Pinpoint the cell where the given text exists, returning its [X, Y] midpoint coordinate. 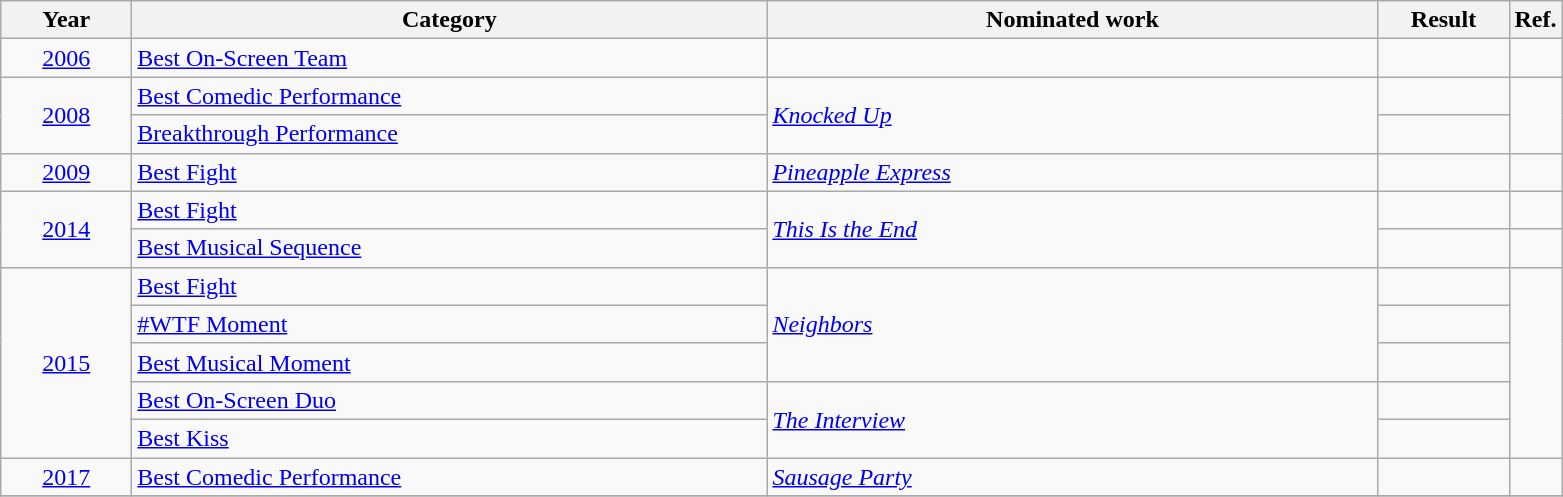
Best On-Screen Duo [450, 400]
2009 [66, 172]
2017 [66, 477]
Best On-Screen Team [450, 58]
2015 [66, 362]
The Interview [1072, 419]
Pineapple Express [1072, 172]
Category [450, 20]
Breakthrough Performance [450, 134]
Result [1444, 20]
#WTF Moment [450, 324]
Best Kiss [450, 438]
Best Musical Moment [450, 362]
Best Musical Sequence [450, 248]
Nominated work [1072, 20]
2006 [66, 58]
Neighbors [1072, 324]
2014 [66, 229]
Knocked Up [1072, 115]
This Is the End [1072, 229]
Ref. [1536, 20]
2008 [66, 115]
Year [66, 20]
Sausage Party [1072, 477]
